Provide the (x, y) coordinate of the cell's center where the given text is located.  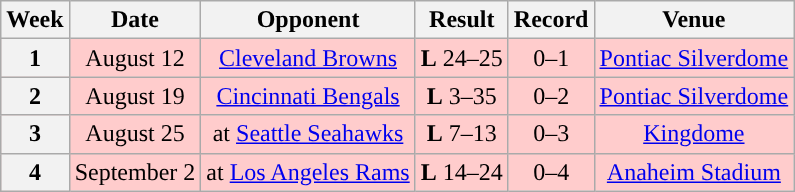
Result (462, 20)
at Seattle Seahawks (308, 134)
0–2 (551, 96)
Anaheim Stadium (694, 172)
0–4 (551, 172)
Week (35, 20)
L 3–35 (462, 96)
L 7–13 (462, 134)
September 2 (135, 172)
Cleveland Browns (308, 58)
Date (135, 20)
1 (35, 58)
0–1 (551, 58)
Cincinnati Bengals (308, 96)
L 24–25 (462, 58)
August 19 (135, 96)
August 25 (135, 134)
Record (551, 20)
at Los Angeles Rams (308, 172)
August 12 (135, 58)
L 14–24 (462, 172)
0–3 (551, 134)
Opponent (308, 20)
Venue (694, 20)
4 (35, 172)
2 (35, 96)
3 (35, 134)
Kingdome (694, 134)
